Provide the (X, Y) coordinate of the cell's center where the given text is located.  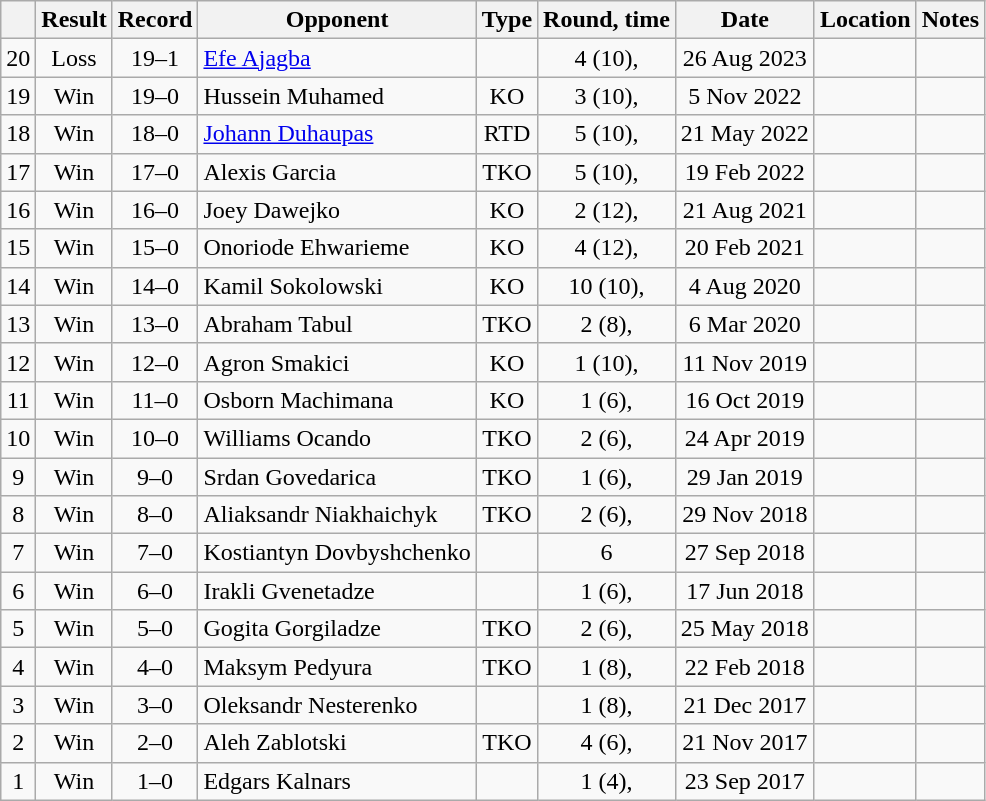
17–0 (155, 172)
3–0 (155, 705)
Maksym Pedyura (337, 667)
26 Aug 2023 (744, 58)
6–0 (155, 591)
2–0 (155, 743)
1 (4), (607, 781)
Abraham Tabul (337, 324)
19–1 (155, 58)
24 Apr 2019 (744, 438)
Date (744, 20)
4–0 (155, 667)
17 (18, 172)
8 (18, 515)
Location (865, 20)
Gogita Gorgiladze (337, 629)
Aleh Zablotski (337, 743)
9–0 (155, 477)
Johann Duhaupas (337, 134)
16–0 (155, 210)
Agron Smakici (337, 362)
Srdan Govedarica (337, 477)
Osborn Machimana (337, 400)
21 Aug 2021 (744, 210)
19 (18, 96)
9 (18, 477)
8–0 (155, 515)
Round, time (607, 20)
15–0 (155, 248)
Edgars Kalnars (337, 781)
16 Oct 2019 (744, 400)
21 May 2022 (744, 134)
29 Nov 2018 (744, 515)
14–0 (155, 286)
4 (6), (607, 743)
27 Sep 2018 (744, 553)
Type (506, 20)
1 (10), (607, 362)
3 (18, 705)
7–0 (155, 553)
13 (18, 324)
1–0 (155, 781)
Kamil Sokolowski (337, 286)
11 Nov 2019 (744, 362)
Record (155, 20)
22 Feb 2018 (744, 667)
Irakli Gvenetadze (337, 591)
16 (18, 210)
5 (18, 629)
2 (8), (607, 324)
15 (18, 248)
Oleksandr Nesterenko (337, 705)
20 Feb 2021 (744, 248)
12–0 (155, 362)
2 (12), (607, 210)
RTD (506, 134)
11–0 (155, 400)
Opponent (337, 20)
Efe Ajagba (337, 58)
23 Sep 2017 (744, 781)
20 (18, 58)
10–0 (155, 438)
Kostiantyn Dovbyshchenko (337, 553)
14 (18, 286)
3 (10), (607, 96)
Williams Ocando (337, 438)
Onoriode Ehwarieme (337, 248)
10 (18, 438)
18 (18, 134)
21 Dec 2017 (744, 705)
Result (74, 20)
Hussein Muhamed (337, 96)
6 Mar 2020 (744, 324)
4 (12), (607, 248)
19–0 (155, 96)
4 (10), (607, 58)
Notes (950, 20)
4 (18, 667)
Loss (74, 58)
25 May 2018 (744, 629)
1 (18, 781)
5–0 (155, 629)
7 (18, 553)
4 Aug 2020 (744, 286)
18–0 (155, 134)
19 Feb 2022 (744, 172)
21 Nov 2017 (744, 743)
29 Jan 2019 (744, 477)
13–0 (155, 324)
5 Nov 2022 (744, 96)
2 (18, 743)
12 (18, 362)
11 (18, 400)
Joey Dawejko (337, 210)
17 Jun 2018 (744, 591)
Aliaksandr Niakhaichyk (337, 515)
10 (10), (607, 286)
Alexis Garcia (337, 172)
